Extract the [x, y] coordinate from the center of the cell holding the provided text.  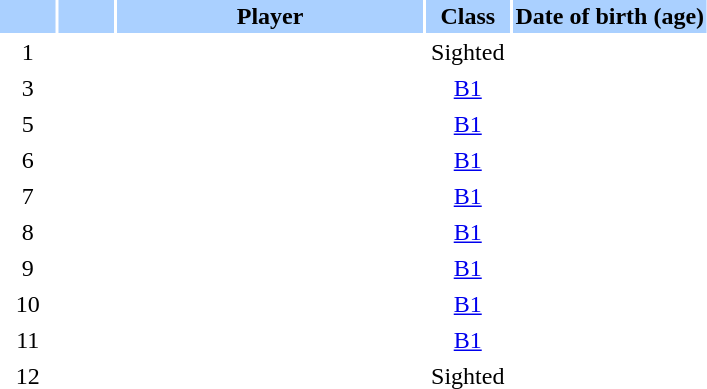
10 [28, 304]
7 [28, 196]
9 [28, 268]
Date of birth (age) [610, 16]
6 [28, 160]
Class [468, 16]
1 [28, 52]
11 [28, 340]
Player [270, 16]
3 [28, 88]
8 [28, 232]
5 [28, 124]
Sighted [468, 52]
